From the cell containing the given text, extract its center point as (X, Y) coordinate. 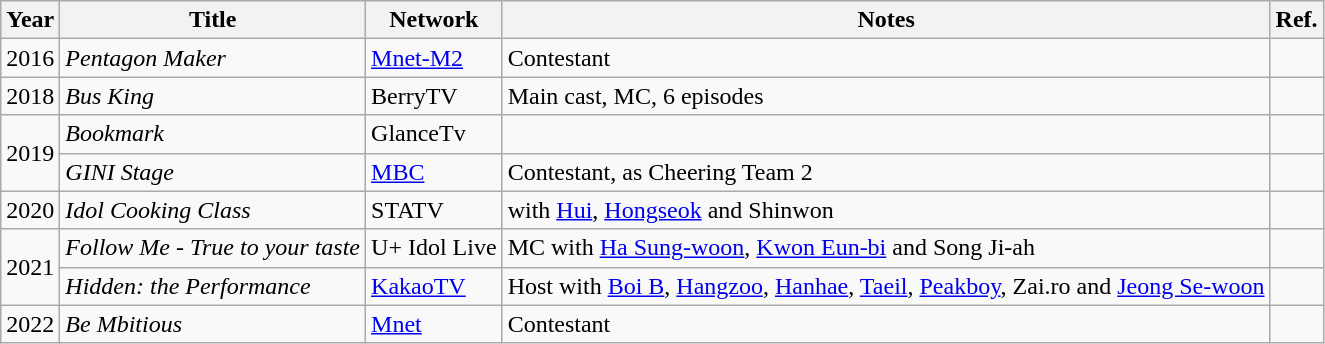
Be Mbitious (213, 324)
2018 (30, 96)
Contestant, as Cheering Team 2 (886, 172)
2021 (30, 267)
Year (30, 20)
STATV (434, 210)
2016 (30, 58)
2020 (30, 210)
GlanceTv (434, 134)
MBC (434, 172)
Host with Boi B, Hangzoo, Hanhae, Taeil, Peakboy, Zai.ro and Jeong Se-woon (886, 286)
Main cast, MC, 6 episodes (886, 96)
Idol Cooking Class (213, 210)
2019 (30, 153)
Notes (886, 20)
U+ Idol Live (434, 248)
MC with Ha Sung-woon, Kwon Eun-bi and Song Ji-ah (886, 248)
BerryTV (434, 96)
Network (434, 20)
Title (213, 20)
Mnet (434, 324)
GINI Stage (213, 172)
Bookmark (213, 134)
Mnet-M2 (434, 58)
Follow Me - True to your taste (213, 248)
Hidden: the Performance (213, 286)
2022 (30, 324)
Pentagon Maker (213, 58)
KakaoTV (434, 286)
with Hui, Hongseok and Shinwon (886, 210)
Ref. (1296, 20)
Bus King (213, 96)
